Find where the given text appears and provide that cell's center as (X, Y) coordinate. 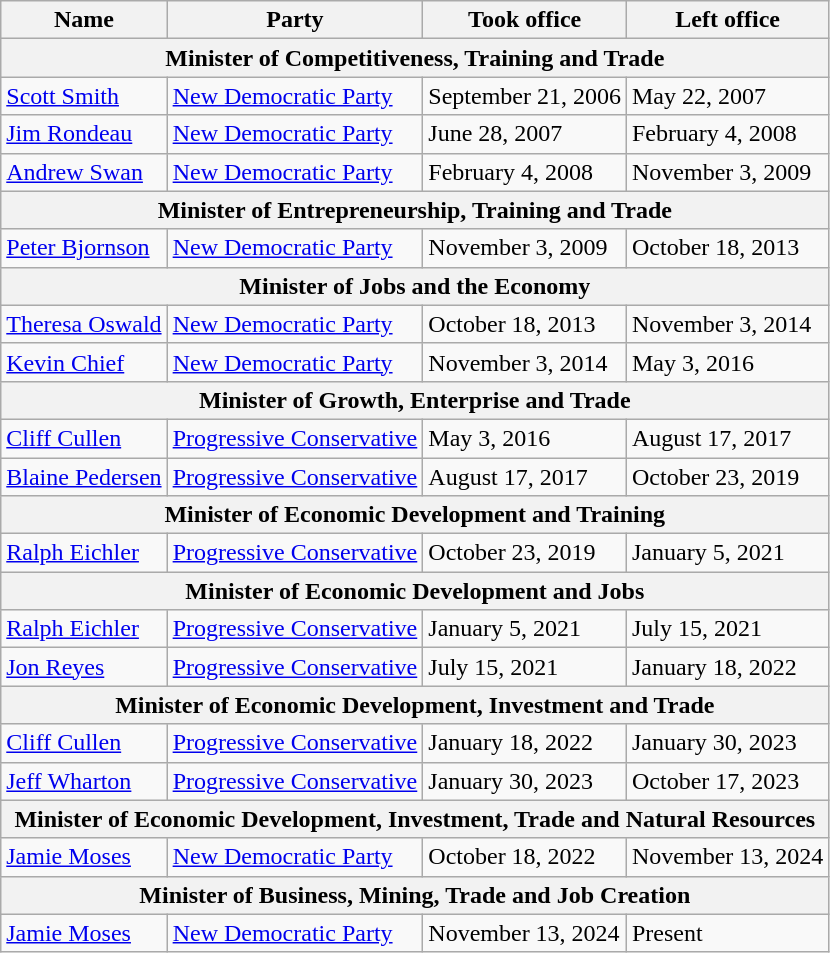
Left office (727, 20)
October 18, 2022 (525, 857)
Minister of Economic Development, Investment and Trade (415, 705)
Jeff Wharton (84, 781)
Scott Smith (84, 96)
Blaine Pedersen (84, 477)
Minister of Competitiveness, Training and Trade (415, 58)
May 22, 2007 (727, 96)
Name (84, 20)
Jim Rondeau (84, 134)
September 21, 2006 (525, 96)
October 17, 2023 (727, 781)
Minister of Economic Development and Training (415, 515)
Party (295, 20)
Present (727, 933)
Minister of Economic Development and Jobs (415, 591)
June 28, 2007 (525, 134)
Peter Bjornson (84, 248)
Minister of Business, Mining, Trade and Job Creation (415, 895)
Minister of Economic Development, Investment, Trade and Natural Resources (415, 819)
Jon Reyes (84, 667)
Took office (525, 20)
Andrew Swan (84, 172)
Kevin Chief (84, 362)
Minister of Entrepreneurship, Training and Trade (415, 210)
Minister of Jobs and the Economy (415, 286)
Theresa Oswald (84, 324)
Minister of Growth, Enterprise and Trade (415, 400)
